Provide the (X, Y) coordinate of the cell's center where the given text is located.  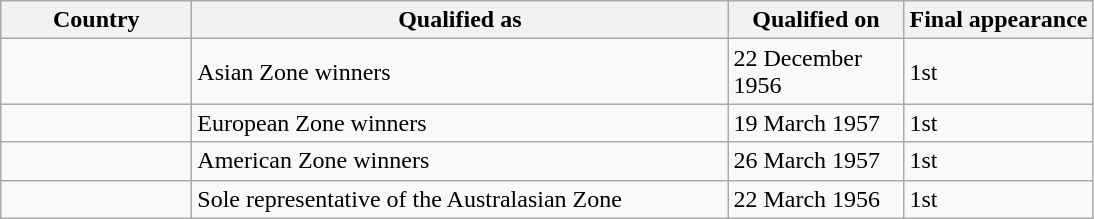
Country (96, 20)
Qualified on (816, 20)
Sole representative of the Australasian Zone (460, 199)
Qualified as (460, 20)
European Zone winners (460, 123)
19 March 1957 (816, 123)
Final appearance (998, 20)
Asian Zone winners (460, 72)
26 March 1957 (816, 161)
American Zone winners (460, 161)
22 December 1956 (816, 72)
22 March 1956 (816, 199)
